Identify which cell holds the provided text, then report its (x, y) central coordinate. 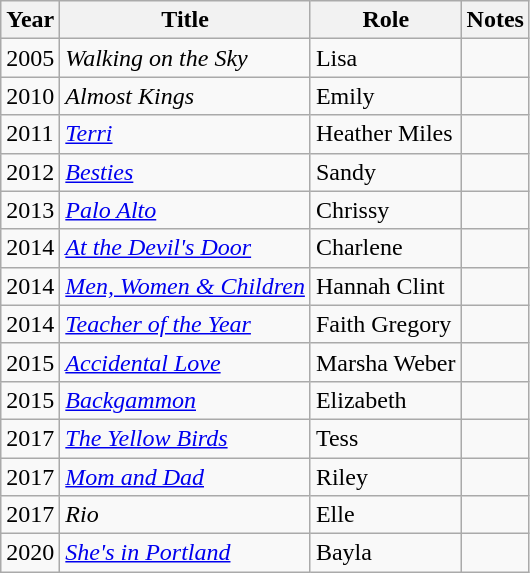
Teacher of the Year (186, 324)
Heather Miles (386, 134)
At the Devil's Door (186, 248)
Role (386, 20)
Notes (495, 20)
Marsha Weber (386, 362)
Faith Gregory (386, 324)
2011 (30, 134)
Rio (186, 515)
Walking on the Sky (186, 58)
The Yellow Birds (186, 438)
Elle (386, 515)
She's in Portland (186, 553)
Emily (386, 96)
Hannah Clint (386, 286)
Palo Alto (186, 210)
Charlene (386, 248)
Besties (186, 172)
2010 (30, 96)
Chrissy (386, 210)
Sandy (386, 172)
Elizabeth (386, 400)
Year (30, 20)
Terri (186, 134)
Tess (386, 438)
2020 (30, 553)
2012 (30, 172)
2005 (30, 58)
Bayla (386, 553)
Riley (386, 477)
Title (186, 20)
2013 (30, 210)
Lisa (386, 58)
Men, Women & Children (186, 286)
Mom and Dad (186, 477)
Accidental Love (186, 362)
Backgammon (186, 400)
Almost Kings (186, 96)
